Pinpoint the cell where the given text exists, returning its [X, Y] midpoint coordinate. 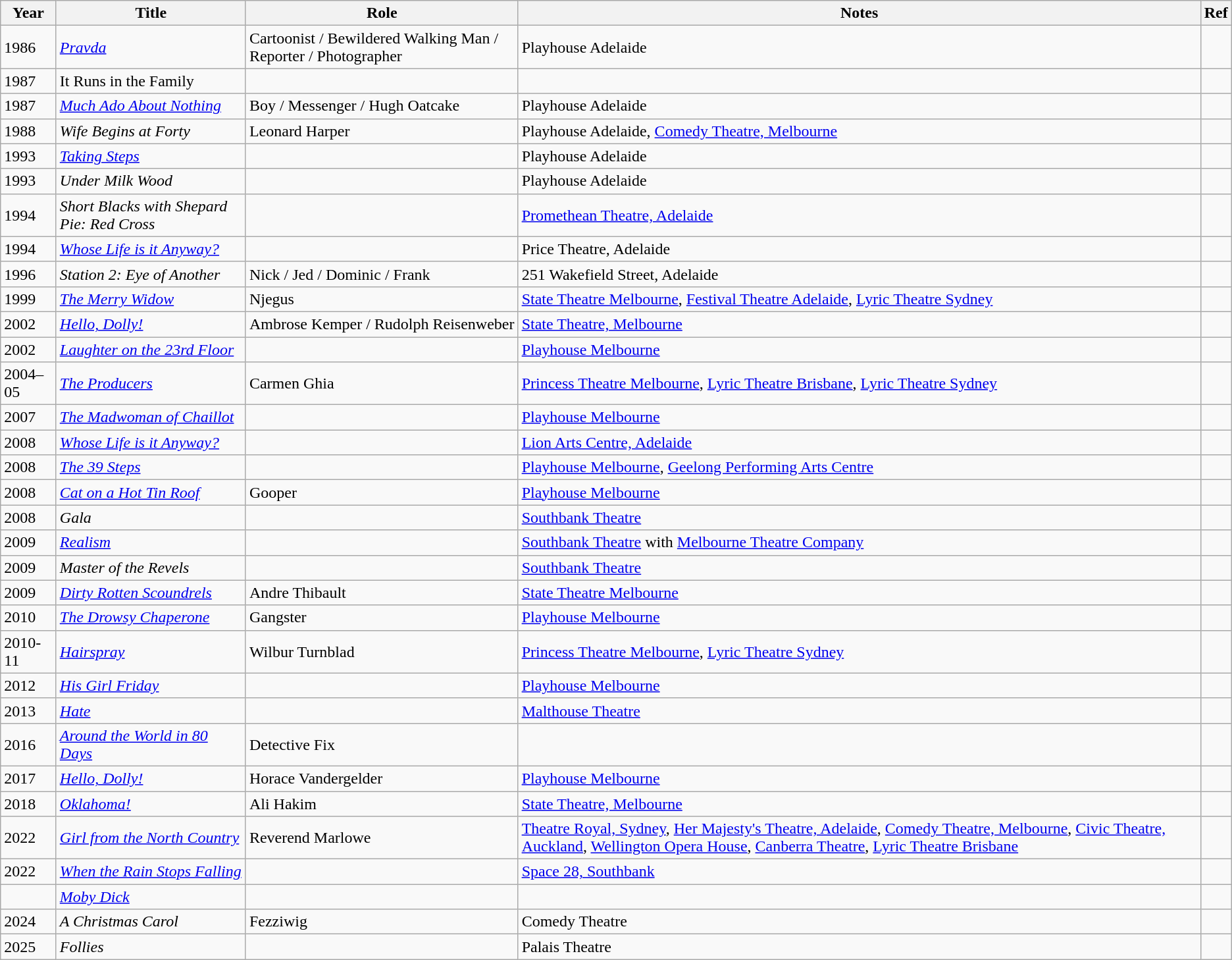
2018 [29, 804]
The Merry Widow [151, 299]
2007 [29, 417]
Short Blacks with Shepard Pie: Red Cross [151, 215]
Cartoonist / Bewildered Walking Man / Reporter / Photographer [382, 47]
Reverend Marlowe [382, 838]
251 Wakefield Street, Adelaide [860, 274]
Taking Steps [151, 156]
State Theatre Melbourne, Festival Theatre Adelaide, Lyric Theatre Sydney [860, 299]
Master of the Revels [151, 568]
Andre Thibault [382, 593]
1999 [29, 299]
Detective Fix [382, 744]
Boy / Messenger / Hugh Oatcake [382, 106]
His Girl Friday [151, 685]
When the Rain Stops Falling [151, 872]
2013 [29, 710]
Hairspray [151, 652]
Nick / Jed / Dominic / Frank [382, 274]
State Theatre Melbourne [860, 593]
2004–05 [29, 383]
2010-11 [29, 652]
1996 [29, 274]
Playhouse Adelaide, Comedy Theatre, Melbourne [860, 131]
Comedy Theatre [860, 922]
Oklahoma! [151, 804]
2024 [29, 922]
Lion Arts Centre, Adelaide [860, 442]
A Christmas Carol [151, 922]
Leonard Harper [382, 131]
Much Ado About Nothing [151, 106]
Ambrose Kemper / Rudolph Reisenweber [382, 324]
2016 [29, 744]
Njegus [382, 299]
Laughter on the 23rd Floor [151, 350]
Pravda [151, 47]
The Producers [151, 383]
Southbank Theatre with Melbourne Theatre Company [860, 543]
Carmen Ghia [382, 383]
Title [151, 13]
Year [29, 13]
2010 [29, 618]
2012 [29, 685]
Moby Dick [151, 897]
The Drowsy Chaperone [151, 618]
Cat on a Hot Tin Roof [151, 493]
Under Milk Wood [151, 181]
Malthouse Theatre [860, 710]
Promethean Theatre, Adelaide [860, 215]
It Runs in the Family [151, 81]
Palais Theatre [860, 947]
Wilbur Turnblad [382, 652]
Ref [1216, 13]
Around the World in 80 Days [151, 744]
Fezziwig [382, 922]
Princess Theatre Melbourne, Lyric Theatre Brisbane, Lyric Theatre Sydney [860, 383]
Wife Begins at Forty [151, 131]
Gooper [382, 493]
Dirty Rotten Scoundrels [151, 593]
Gala [151, 518]
Gangster [382, 618]
1988 [29, 131]
Girl from the North Country [151, 838]
Princess Theatre Melbourne, Lyric Theatre Sydney [860, 652]
Station 2: Eye of Another [151, 274]
2025 [29, 947]
Follies [151, 947]
Notes [860, 13]
Role [382, 13]
2017 [29, 778]
1986 [29, 47]
Horace Vandergelder [382, 778]
The Madwoman of Chaillot [151, 417]
Playhouse Melbourne, Geelong Performing Arts Centre [860, 467]
Ali Hakim [382, 804]
Hate [151, 710]
Space 28, Southbank [860, 872]
The 39 Steps [151, 467]
Price Theatre, Adelaide [860, 249]
Realism [151, 543]
